Pinpoint the cell where the given text exists, returning its (X, Y) midpoint coordinate. 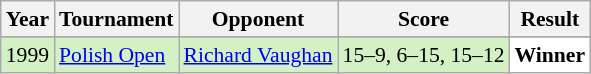
1999 (28, 55)
Year (28, 19)
Tournament (116, 19)
Score (424, 19)
Opponent (258, 19)
Polish Open (116, 55)
Richard Vaughan (258, 55)
Result (550, 19)
15–9, 6–15, 15–12 (424, 55)
Winner (550, 55)
